Return [X, Y] of the center of cell containing provided text 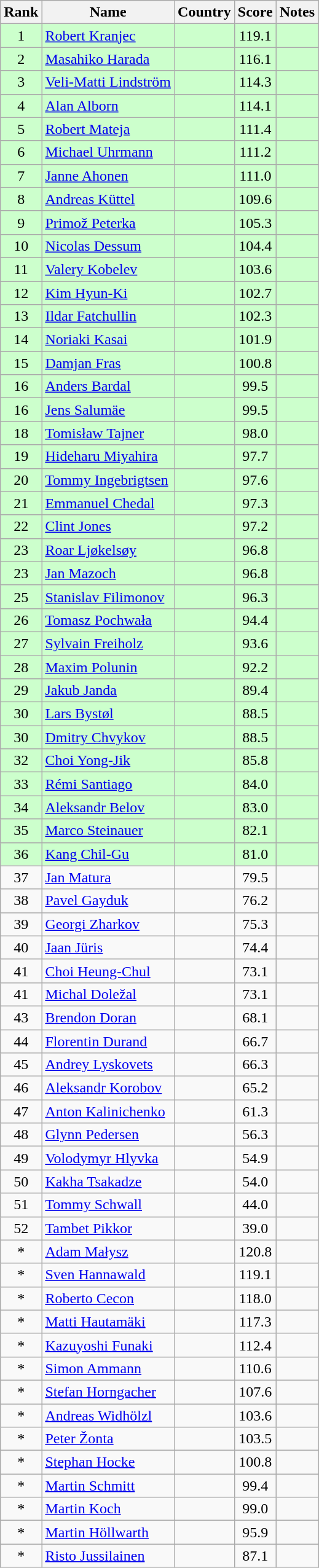
Risto Jussilainen [108, 1556]
87.1 [255, 1556]
96.3 [255, 597]
95.9 [255, 1532]
79.5 [255, 877]
48 [21, 1135]
Andreas Küttel [108, 199]
Anton Kalinichenko [108, 1111]
Sylvain Freiholz [108, 643]
34 [21, 807]
109.6 [255, 199]
8 [21, 199]
76.2 [255, 901]
84.0 [255, 784]
Jakub Janda [108, 691]
Martin Koch [108, 1509]
47 [21, 1111]
21 [21, 503]
Matti Hautamäki [108, 1322]
Anders Bardal [108, 386]
Stefan Horngacher [108, 1392]
93.6 [255, 643]
118.0 [255, 1298]
Damjan Fras [108, 363]
Stanislav Filimonov [108, 597]
Robert Kranjec [108, 36]
Nicolas Dessum [108, 246]
Jan Mazoch [108, 573]
33 [21, 784]
Tambet Pikkor [108, 1228]
102.3 [255, 316]
19 [21, 457]
Masahiko Harada [108, 59]
110.6 [255, 1368]
Dmitry Chvykov [108, 737]
97.2 [255, 527]
Kim Hyun-Ki [108, 293]
49 [21, 1158]
85.8 [255, 761]
1 [21, 36]
Tommy Ingebrigtsen [108, 480]
Primož Peterka [108, 222]
Aleksandr Belov [108, 807]
Georgi Zharkov [108, 924]
Martin Schmitt [108, 1486]
44.0 [255, 1205]
Maxim Polunin [108, 667]
28 [21, 667]
112.4 [255, 1345]
Pavel Gayduk [108, 901]
Clint Jones [108, 527]
Kazuyoshi Funaki [108, 1345]
94.4 [255, 620]
97.6 [255, 480]
44 [21, 1041]
Michal Doležal [108, 994]
38 [21, 901]
Emmanuel Chedal [108, 503]
Andreas Widhölzl [108, 1415]
61.3 [255, 1111]
107.6 [255, 1392]
Robert Mateja [108, 129]
25 [21, 597]
111.2 [255, 152]
Rémi Santiago [108, 784]
9 [21, 222]
Janne Ahonen [108, 176]
6 [21, 152]
Adam Małysz [108, 1252]
50 [21, 1182]
116.1 [255, 59]
Sven Hannawald [108, 1275]
111.4 [255, 129]
Lars Bystøl [108, 714]
Marco Steinauer [108, 831]
18 [21, 433]
103.5 [255, 1439]
56.3 [255, 1135]
39 [21, 924]
Martin Höllwarth [108, 1532]
45 [21, 1065]
Aleksandr Korobov [108, 1088]
2 [21, 59]
51 [21, 1205]
Notes [297, 12]
Tomasz Pochwała [108, 620]
Ildar Fatchullin [108, 316]
74.4 [255, 947]
Veli-Matti Lindström [108, 82]
Kakha Tsakadze [108, 1182]
Choi Yong-Jik [108, 761]
29 [21, 691]
4 [21, 106]
Choi Heung-Chul [108, 971]
15 [21, 363]
54.9 [255, 1158]
Jens Salumäe [108, 410]
12 [21, 293]
Simon Ammann [108, 1368]
36 [21, 854]
Brendon Doran [108, 1017]
43 [21, 1017]
7 [21, 176]
66.7 [255, 1041]
105.3 [255, 222]
Kang Chil-Gu [108, 854]
65.2 [255, 1088]
37 [21, 877]
97.3 [255, 503]
82.1 [255, 831]
Noriaki Kasai [108, 340]
101.9 [255, 340]
114.1 [255, 106]
Roar Ljøkelsøy [108, 550]
120.8 [255, 1252]
22 [21, 527]
Jaan Jüris [108, 947]
Glynn Pedersen [108, 1135]
Stephan Hocke [108, 1462]
27 [21, 643]
Name [108, 12]
10 [21, 246]
Valery Kobelev [108, 269]
Tommy Schwall [108, 1205]
Michael Uhrmann [108, 152]
20 [21, 480]
35 [21, 831]
Tomisław Tajner [108, 433]
Florentin Durand [108, 1041]
98.0 [255, 433]
99.0 [255, 1509]
92.2 [255, 667]
26 [21, 620]
114.3 [255, 82]
Alan Alborn [108, 106]
102.7 [255, 293]
5 [21, 129]
46 [21, 1088]
83.0 [255, 807]
32 [21, 761]
Score [255, 12]
54.0 [255, 1182]
104.4 [255, 246]
14 [21, 340]
111.0 [255, 176]
Rank [21, 12]
66.3 [255, 1065]
Hideharu Miyahira [108, 457]
Peter Žonta [108, 1439]
Volodymyr Hlyvka [108, 1158]
13 [21, 316]
Andrey Lyskovets [108, 1065]
117.3 [255, 1322]
11 [21, 269]
99.4 [255, 1486]
89.4 [255, 691]
39.0 [255, 1228]
Roberto Cecon [108, 1298]
Jan Matura [108, 877]
3 [21, 82]
97.7 [255, 457]
52 [21, 1228]
75.3 [255, 924]
Country [205, 12]
68.1 [255, 1017]
40 [21, 947]
81.0 [255, 854]
